Return the (X, Y) coordinate for the center point of the cell that contains the specified text.  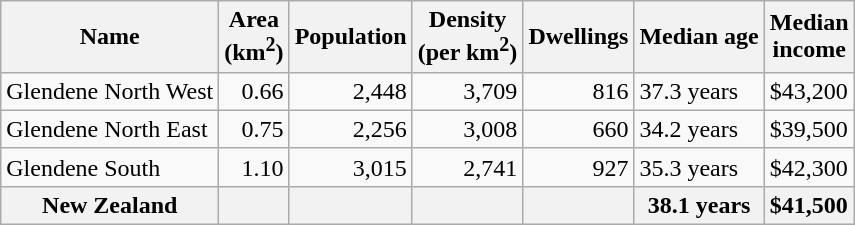
Glendene North West (110, 91)
Medianincome (809, 37)
2,448 (350, 91)
37.3 years (699, 91)
New Zealand (110, 205)
0.66 (254, 91)
Median age (699, 37)
Name (110, 37)
Glendene South (110, 167)
3,709 (468, 91)
660 (578, 129)
3,015 (350, 167)
$43,200 (809, 91)
Glendene North East (110, 129)
35.3 years (699, 167)
$42,300 (809, 167)
1.10 (254, 167)
38.1 years (699, 205)
2,256 (350, 129)
Population (350, 37)
816 (578, 91)
2,741 (468, 167)
34.2 years (699, 129)
0.75 (254, 129)
$41,500 (809, 205)
Density(per km2) (468, 37)
Dwellings (578, 37)
Area(km2) (254, 37)
927 (578, 167)
$39,500 (809, 129)
3,008 (468, 129)
